Return [x, y] of the center of cell containing provided text 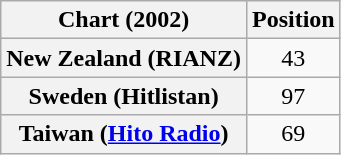
Chart (2002) [124, 20]
97 [293, 96]
Taiwan (Hito Radio) [124, 134]
43 [293, 58]
69 [293, 134]
Position [293, 20]
New Zealand (RIANZ) [124, 58]
Sweden (Hitlistan) [124, 96]
